Capture the cell that displays the provided text and extract its (x, y) central coordinate. 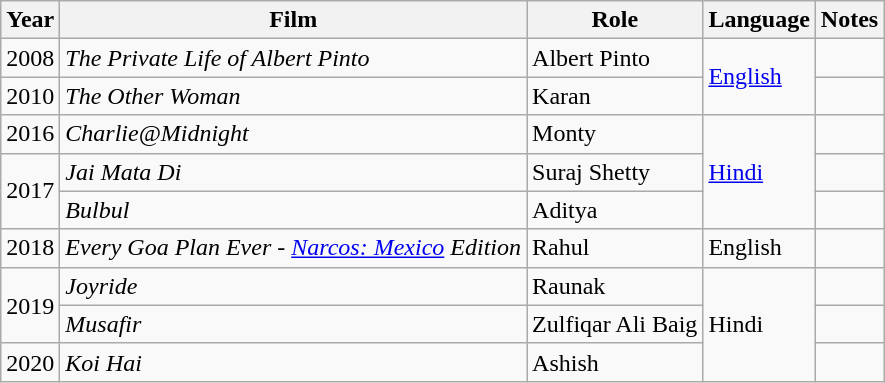
Ashish (615, 362)
Raunak (615, 286)
2019 (30, 305)
Film (294, 20)
Suraj Shetty (615, 172)
2017 (30, 191)
Albert Pinto (615, 58)
Monty (615, 134)
The Other Woman (294, 96)
Jai Mata Di (294, 172)
Joyride (294, 286)
Musafir (294, 324)
Notes (849, 20)
Charlie@Midnight (294, 134)
2010 (30, 96)
2018 (30, 248)
The Private Life of Albert Pinto (294, 58)
Year (30, 20)
Language (759, 20)
Every Goa Plan Ever - Narcos: Mexico Edition (294, 248)
Bulbul (294, 210)
Koi Hai (294, 362)
2016 (30, 134)
Role (615, 20)
Rahul (615, 248)
Zulfiqar Ali Baig (615, 324)
Aditya (615, 210)
2008 (30, 58)
2020 (30, 362)
Karan (615, 96)
